Scan for the cell matching the given text and deliver its (X, Y) coordinate at center. 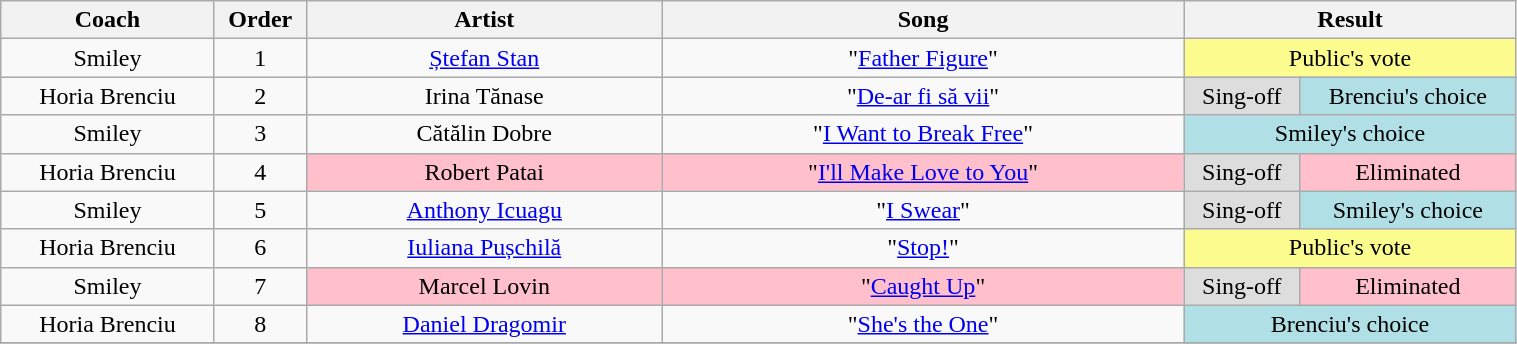
"I Swear" (923, 210)
"De-ar fi să vii" (923, 96)
4 (260, 172)
Song (923, 20)
"Caught Up" (923, 286)
"She's the One" (923, 324)
Iuliana Pușchilă (484, 248)
Anthony Icuagu (484, 210)
Daniel Dragomir (484, 324)
Ștefan Stan (484, 58)
Irina Tănase (484, 96)
"I'll Make Love to You" (923, 172)
"Father Figure" (923, 58)
5 (260, 210)
8 (260, 324)
6 (260, 248)
Marcel Lovin (484, 286)
"Stop!" (923, 248)
Artist (484, 20)
Robert Patai (484, 172)
Coach (108, 20)
2 (260, 96)
1 (260, 58)
3 (260, 134)
7 (260, 286)
Order (260, 20)
Cătălin Dobre (484, 134)
Result (1350, 20)
"I Want to Break Free" (923, 134)
